Return [x, y] of the center of cell containing provided text 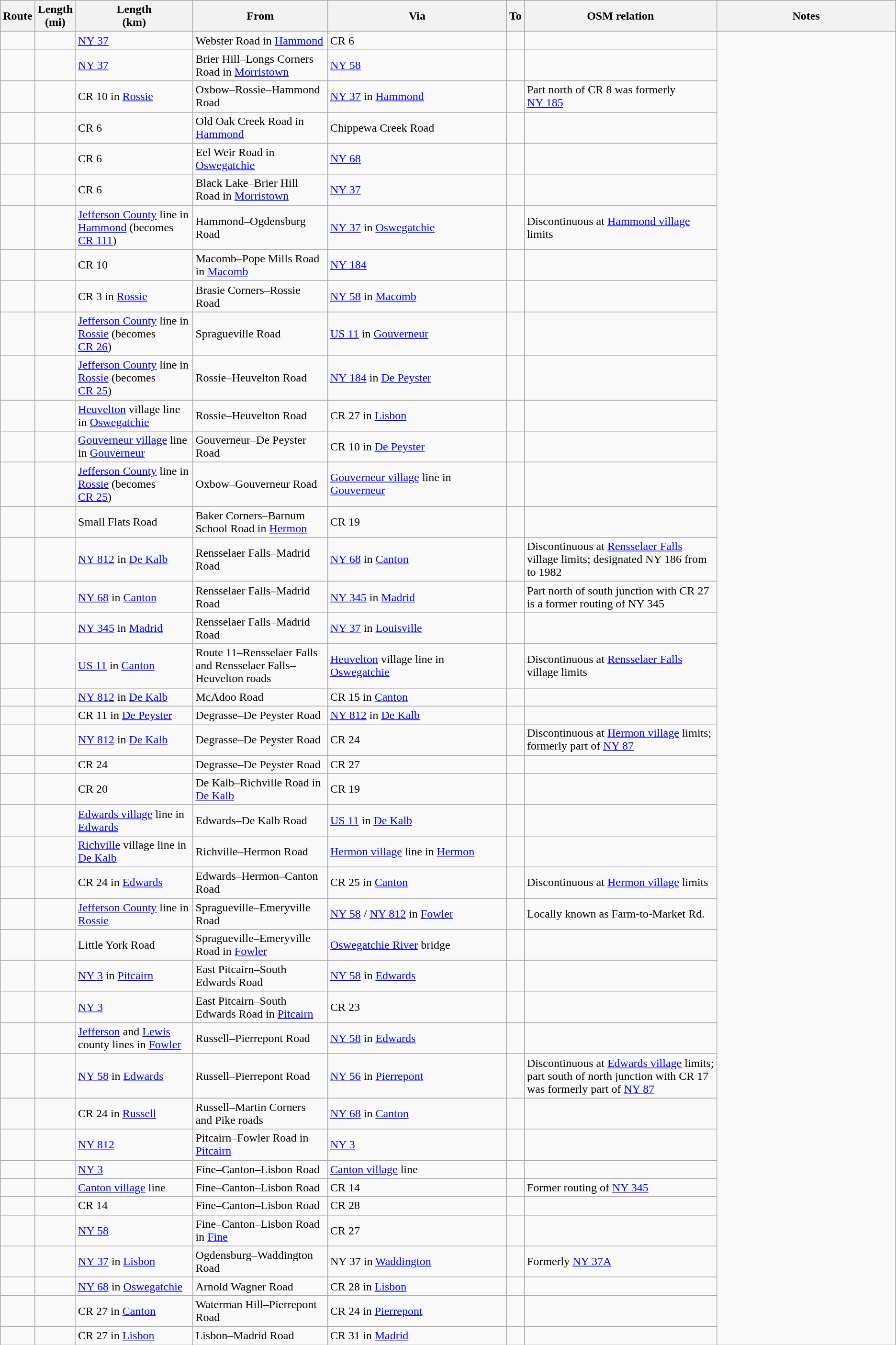
Spragueville Road [260, 334]
US 11 in De Kalb [417, 820]
CR 28 [417, 1206]
Spragueville–Emeryville Road [260, 913]
Lisbon–Madrid Road [260, 1335]
From [260, 16]
Jefferson County line in Rossie [134, 913]
Route [18, 16]
Route 11–Rensselaer Falls and Rensselaer Falls–Heuvelton roads [260, 666]
NY 68 in Oswegatchie [134, 1286]
NY 184 in De Peyster [417, 378]
NY 56 in Pierrepont [417, 1076]
Oxbow–Rossie–Hammond Road [260, 97]
Edwards–De Kalb Road [260, 820]
Arnold Wagner Road [260, 1286]
NY 58 / NY 812 in Fowler [417, 913]
US 11 in Canton [134, 666]
Via [417, 16]
Little York Road [134, 945]
CR 11 in De Peyster [134, 715]
CR 31 in Madrid [417, 1335]
Part north of south junction with CR 27 is a former routing of NY 345 [620, 597]
East Pitcairn–South Edwards Road [260, 976]
CR 10 in Rossie [134, 97]
Small Flats Road [134, 522]
Former routing of NY 345 [620, 1188]
Pitcairn–Fowler Road in Pitcairn [260, 1145]
Formerly NY 37A [620, 1262]
CR 25 in Canton [417, 883]
NY 68 [417, 159]
Part north of CR 8 was formerly NY 185 [620, 97]
CR 24 in Russell [134, 1113]
Baker Corners–Barnum School Road in Hermon [260, 522]
Macomb–Pope Mills Road in Macomb [260, 265]
Locally known as Farm-to-Market Rd. [620, 913]
Waterman Hill–Pierrepont Road [260, 1311]
Ogdensburg–Waddington Road [260, 1262]
Eel Weir Road in Oswegatchie [260, 159]
Spragueville–Emeryville Road in Fowler [260, 945]
Webster Road in Hammond [260, 41]
CR 27 in Canton [134, 1311]
CR 15 in Canton [417, 697]
Richville village line in De Kalb [134, 851]
Oxbow–Gouverneur Road [260, 484]
NY 184 [417, 265]
Discontinuous at Hermon village limits; formerly part of NY 87 [620, 740]
Length(mi) [55, 16]
Discontinuous at Rensselaer Falls village limits [620, 666]
Old Oak Creek Road in Hammond [260, 127]
Oswegatchie River bridge [417, 945]
Hermon village line in Hermon [417, 851]
CR 24 in Edwards [134, 883]
Discontinuous at Hermon village limits [620, 883]
Gouverneur–De Peyster Road [260, 447]
NY 37 in Oswegatchie [417, 227]
Discontinuous at Edwards village limits; part south of north junction with CR 17 was formerly part of NY 87 [620, 1076]
De Kalb–Richville Road in De Kalb [260, 789]
NY 812 [134, 1145]
NY 37 in Lisbon [134, 1262]
Discontinuous at Rensselaer Falls village limits; designated NY 186 from to 1982 [620, 560]
NY 58 in Macomb [417, 296]
Jefferson and Lewis county lines in Fowler [134, 1039]
East Pitcairn–South Edwards Road in Pitcairn [260, 1007]
CR 24 in Pierrepont [417, 1311]
NY 37 in Waddington [417, 1262]
Brier Hill–Longs Corners Road in Morristown [260, 65]
Hammond–Ogdensburg Road [260, 227]
McAdoo Road [260, 697]
Russell–Martin Corners and Pike roads [260, 1113]
Edwards–Hermon–Canton Road [260, 883]
Black Lake–Brier Hill Road in Morristown [260, 190]
Notes [806, 16]
CR 3 in Rossie [134, 296]
NY 3 in Pitcairn [134, 976]
Edwards village line in Edwards [134, 820]
CR 20 [134, 789]
CR 23 [417, 1007]
Length(km) [134, 16]
OSM relation [620, 16]
Richville–Hermon Road [260, 851]
Chippewa Creek Road [417, 127]
To [516, 16]
NY 37 in Louisville [417, 628]
CR 10 [134, 265]
CR 10 in De Peyster [417, 447]
Brasie Corners–Rossie Road [260, 296]
NY 37 in Hammond [417, 97]
Discontinuous at Hammond village limits [620, 227]
US 11 in Gouverneur [417, 334]
Jefferson County line in Rossie (becomes CR 26) [134, 334]
CR 28 in Lisbon [417, 1286]
Jefferson County line in Hammond (becomes CR 111) [134, 227]
Fine–Canton–Lisbon Road in Fine [260, 1230]
